Determine the [x, y] coordinate at the center of the cell enclosing the given text.  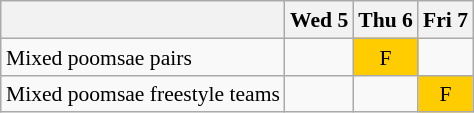
Mixed poomsae pairs [143, 56]
Mixed poomsae freestyle teams [143, 94]
Wed 5 [319, 20]
Thu 6 [386, 20]
Fri 7 [446, 20]
